Provide the (X, Y) coordinate of the cell's center where the given text is located.  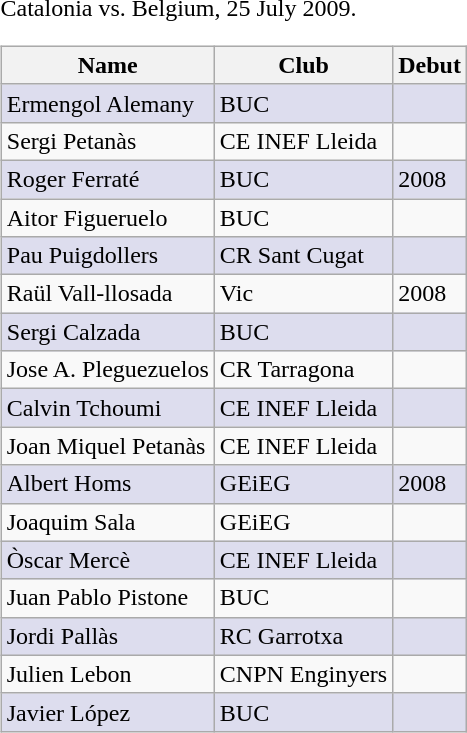
Jose A. Pleguezuelos (108, 370)
Albert Homs (108, 484)
Name (108, 65)
Roger Ferraté (108, 179)
CR Sant Cugat (303, 256)
Raül Vall-llosada (108, 294)
CNPN Enginyers (303, 674)
Julien Lebon (108, 674)
Vic (303, 294)
Juan Pablo Pistone (108, 598)
RC Garrotxa (303, 636)
Joan Miquel Petanàs (108, 446)
Aitor Figueruelo (108, 217)
CR Tarragona (303, 370)
Sergi Petanàs (108, 141)
Pau Puigdollers (108, 256)
Sergi Calzada (108, 332)
Debut (430, 65)
Javier López (108, 712)
Club (303, 65)
Calvin Tchoumi (108, 408)
Òscar Mercè (108, 560)
Jordi Pallàs (108, 636)
Ermengol Alemany (108, 103)
Joaquim Sala (108, 522)
